From the cell containing the given text, extract its center point as (X, Y) coordinate. 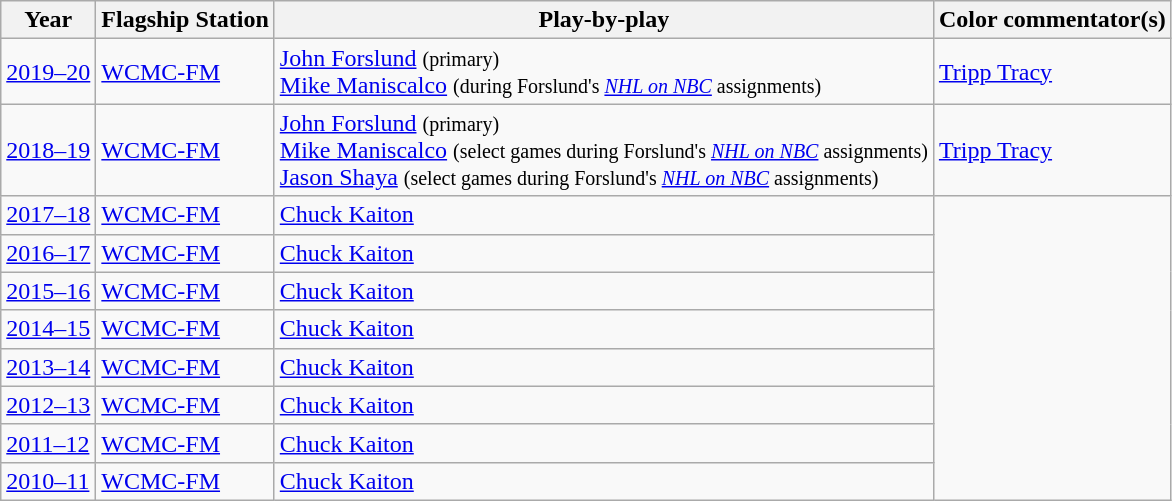
Play-by-play (604, 20)
2015–16 (48, 291)
2016–17 (48, 253)
Flagship Station (185, 20)
2017–18 (48, 215)
2013–14 (48, 367)
2019–20 (48, 72)
2014–15 (48, 329)
Year (48, 20)
2010–11 (48, 481)
Color commentator(s) (1052, 20)
2018–19 (48, 150)
2011–12 (48, 443)
2012–13 (48, 405)
John Forslund (primary)Mike Maniscalco (during Forslund's NHL on NBC assignments) (604, 72)
